Identify which cell holds the provided text, then report its (X, Y) central coordinate. 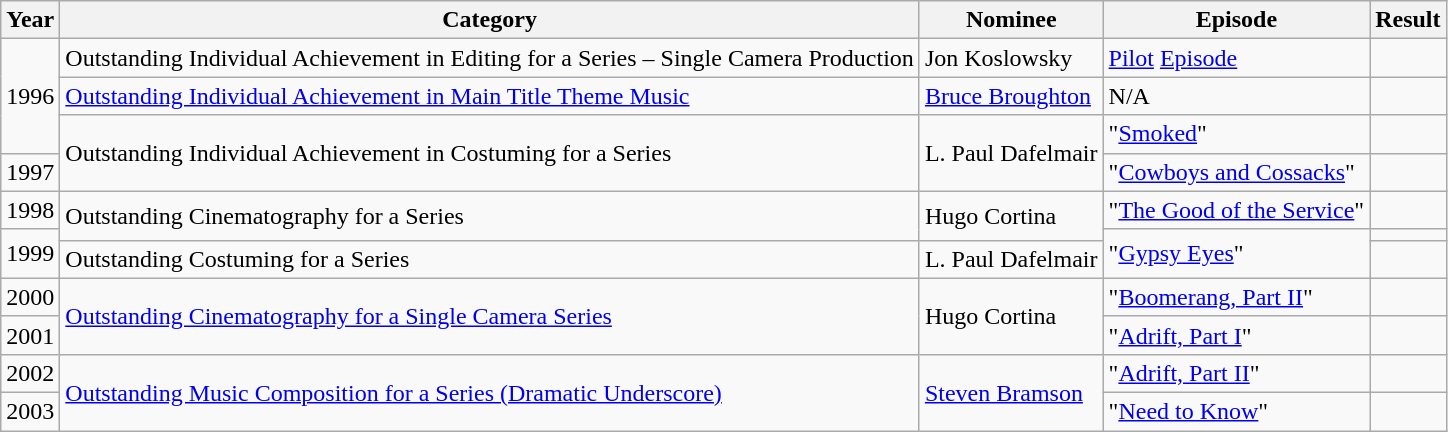
"Adrift, Part II" (1236, 373)
"Smoked" (1236, 134)
Outstanding Music Composition for a Series (Dramatic Underscore) (490, 392)
1996 (30, 96)
"Adrift, Part I" (1236, 335)
2000 (30, 297)
N/A (1236, 96)
Outstanding Individual Achievement in Main Title Theme Music (490, 96)
Steven Bramson (1011, 392)
Result (1408, 20)
"Gypsy Eyes" (1236, 254)
Year (30, 20)
1997 (30, 172)
"Need to Know" (1236, 411)
Episode (1236, 20)
1998 (30, 210)
"Boomerang, Part II" (1236, 297)
2001 (30, 335)
Outstanding Costuming for a Series (490, 259)
Category (490, 20)
Outstanding Cinematography for a Single Camera Series (490, 316)
1999 (30, 254)
Pilot Episode (1236, 58)
2003 (30, 411)
"The Good of the Service" (1236, 210)
Outstanding Individual Achievement in Costuming for a Series (490, 153)
"Cowboys and Cossacks" (1236, 172)
Bruce Broughton (1011, 96)
Outstanding Cinematography for a Series (490, 216)
Outstanding Individual Achievement in Editing for a Series – Single Camera Production (490, 58)
2002 (30, 373)
Jon Koslowsky (1011, 58)
Nominee (1011, 20)
